Find where the given text appears and provide that cell's center as [x, y] coordinate. 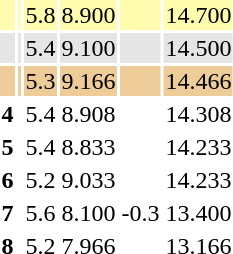
5.3 [40, 81]
8.908 [88, 114]
5.2 [40, 180]
9.100 [88, 48]
6 [8, 180]
14.500 [198, 48]
-0.3 [140, 213]
5 [8, 147]
14.700 [198, 15]
13.400 [198, 213]
8.100 [88, 213]
5.6 [40, 213]
5.8 [40, 15]
7 [8, 213]
9.166 [88, 81]
8.900 [88, 15]
9.033 [88, 180]
14.466 [198, 81]
14.308 [198, 114]
4 [8, 114]
8.833 [88, 147]
